Identify which cell holds the provided text, then report its [X, Y] central coordinate. 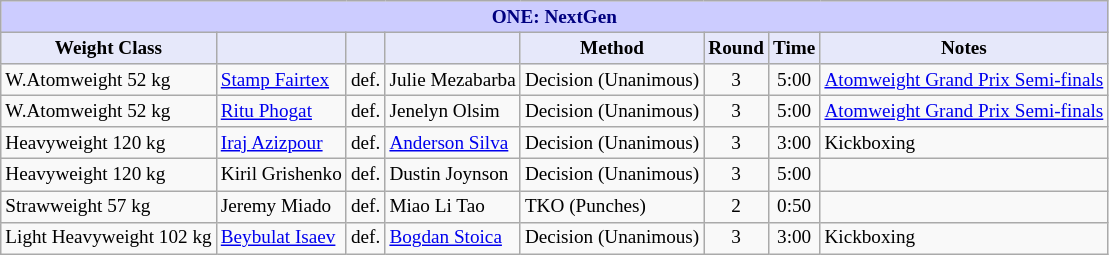
Light Heavyweight 102 kg [108, 238]
Iraj Azizpour [281, 143]
Jeremy Miado [281, 206]
ONE: NextGen [554, 17]
Stamp Fairtex [281, 80]
Round [736, 48]
2 [736, 206]
Strawweight 57 kg [108, 206]
Kiril Grishenko [281, 175]
0:50 [794, 206]
TKO (Punches) [612, 206]
Notes [964, 48]
Miao Li Tao [452, 206]
Julie Mezabarba [452, 80]
Method [612, 48]
Ritu Phogat [281, 111]
Weight Class [108, 48]
Jenelyn Olsim [452, 111]
Time [794, 48]
Dustin Joynson [452, 175]
Beybulat Isaev [281, 238]
Anderson Silva [452, 143]
Bogdan Stoica [452, 238]
